Return (X, Y) of the center of cell containing provided text 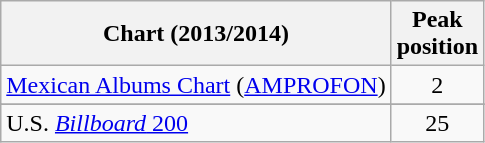
U.S. Billboard 200 (196, 123)
Peakposition (437, 34)
Mexican Albums Chart (AMPROFON) (196, 85)
Chart (2013/2014) (196, 34)
25 (437, 123)
2 (437, 85)
